Capture the cell that displays the provided text and extract its (X, Y) central coordinate. 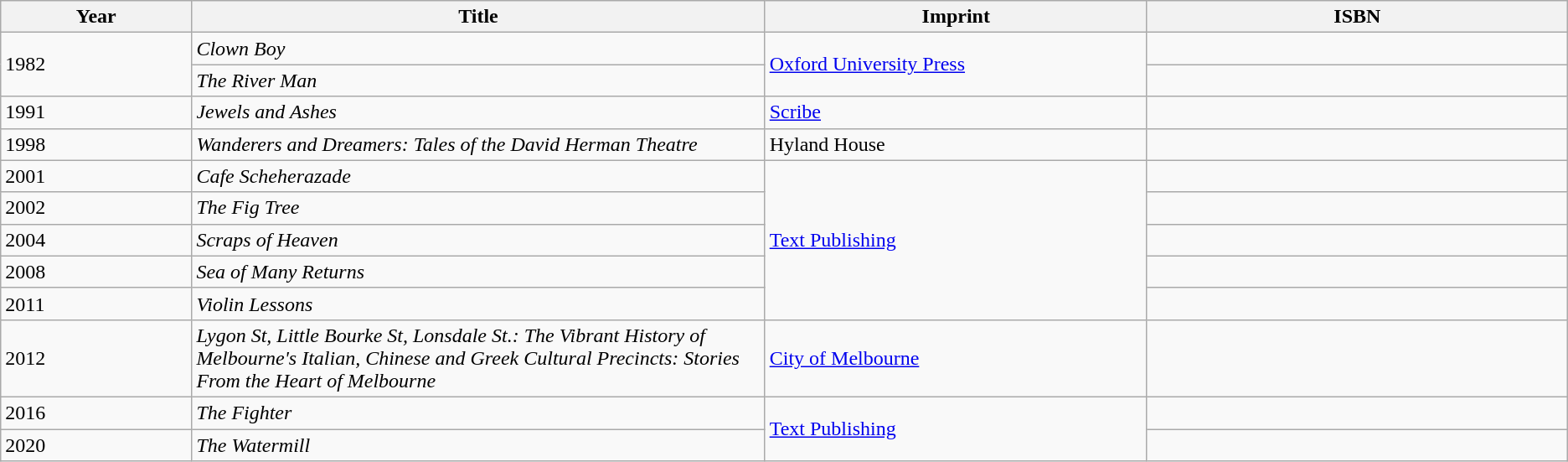
Jewels and Ashes (478, 112)
Wanderers and Dreamers: Tales of the David Herman Theatre (478, 144)
ISBN (1357, 17)
2004 (96, 240)
Imprint (956, 17)
Hyland House (956, 144)
1991 (96, 112)
2001 (96, 176)
Year (96, 17)
Scraps of Heaven (478, 240)
City of Melbourne (956, 358)
Sea of Many Returns (478, 272)
The Watermill (478, 445)
2012 (96, 358)
Title (478, 17)
The Fighter (478, 413)
The River Man (478, 80)
Scribe (956, 112)
Clown Boy (478, 49)
Oxford University Press (956, 65)
2020 (96, 445)
2002 (96, 208)
Cafe Scheherazade (478, 176)
1998 (96, 144)
2008 (96, 272)
2011 (96, 304)
The Fig Tree (478, 208)
2016 (96, 413)
1982 (96, 65)
Violin Lessons (478, 304)
